Capture the cell that displays the provided text and extract its (x, y) central coordinate. 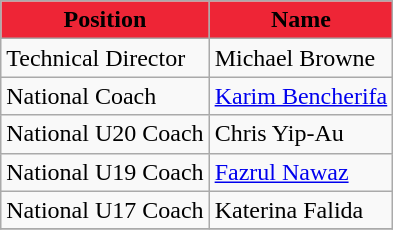
National Coach (105, 96)
Karim Bencherifa (301, 96)
Position (105, 20)
Technical Director (105, 58)
Chris Yip-Au (301, 134)
National U17 Coach (105, 210)
Name (301, 20)
Michael Browne (301, 58)
Fazrul Nawaz (301, 172)
Katerina Falida (301, 210)
National U20 Coach (105, 134)
National U19 Coach (105, 172)
